Pinpoint the cell where the given text exists, returning its (X, Y) midpoint coordinate. 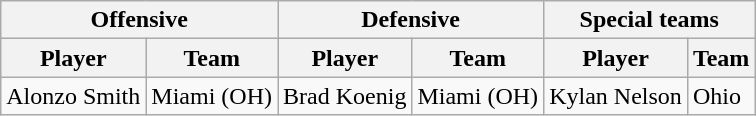
Kylan Nelson (616, 96)
Alonzo Smith (74, 96)
Ohio (721, 96)
Brad Koenig (345, 96)
Special teams (650, 20)
Defensive (411, 20)
Offensive (140, 20)
